Find where the given text appears and provide that cell's center as [x, y] coordinate. 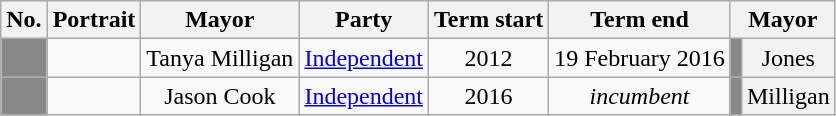
Term end [640, 20]
19 February 2016 [640, 58]
Portrait [94, 20]
Term start [489, 20]
2012 [489, 58]
No. [24, 20]
Tanya Milligan [220, 58]
Jones [788, 58]
Jason Cook [220, 96]
Party [364, 20]
2016 [489, 96]
Milligan [788, 96]
incumbent [640, 96]
